From the cell containing the given text, extract its center point as (X, Y) coordinate. 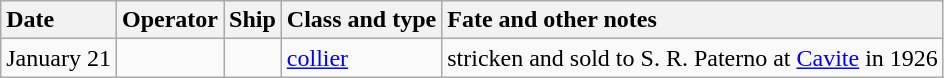
Date (59, 20)
collier (361, 58)
Operator (170, 20)
stricken and sold to S. R. Paterno at Cavite in 1926 (693, 58)
January 21 (59, 58)
Fate and other notes (693, 20)
Ship (253, 20)
Class and type (361, 20)
